Return the [x, y] coordinate for the center point of the cell that contains the specified text.  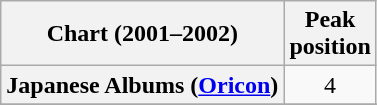
Japanese Albums (Oricon) [142, 85]
4 [330, 85]
Chart (2001–2002) [142, 34]
Peakposition [330, 34]
